Find where the given text appears and provide that cell's center as (x, y) coordinate. 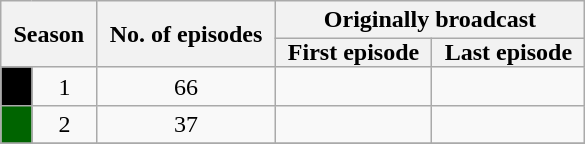
Originally broadcast (430, 20)
66 (186, 86)
First episode (354, 53)
No. of episodes (186, 34)
1 (64, 86)
Season (49, 34)
Last episode (508, 53)
37 (186, 124)
2 (64, 124)
